Pinpoint the cell where the given text exists, returning its (X, Y) midpoint coordinate. 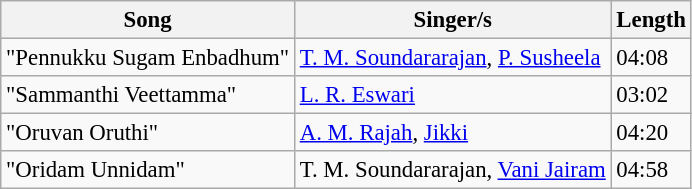
03:02 (651, 95)
Song (148, 20)
Singer/s (452, 20)
Length (651, 20)
04:58 (651, 170)
"Sammanthi Veettamma" (148, 95)
04:08 (651, 58)
"Pennukku Sugam Enbadhum" (148, 58)
04:20 (651, 133)
T. M. Soundararajan, Vani Jairam (452, 170)
L. R. Eswari (452, 95)
"Oruvan Oruthi" (148, 133)
"Oridam Unnidam" (148, 170)
T. M. Soundararajan, P. Susheela (452, 58)
A. M. Rajah, Jikki (452, 133)
